Capture the cell that displays the provided text and extract its (x, y) central coordinate. 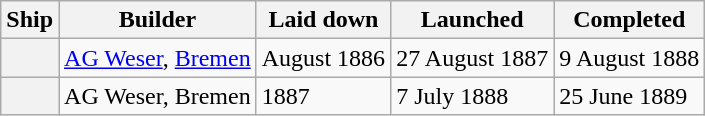
Completed (630, 20)
7 July 1888 (472, 96)
1887 (323, 96)
Ship (30, 20)
27 August 1887 (472, 58)
Laid down (323, 20)
Launched (472, 20)
25 June 1889 (630, 96)
Builder (158, 20)
August 1886 (323, 58)
9 August 1888 (630, 58)
